Find where the given text appears and provide that cell's center as (x, y) coordinate. 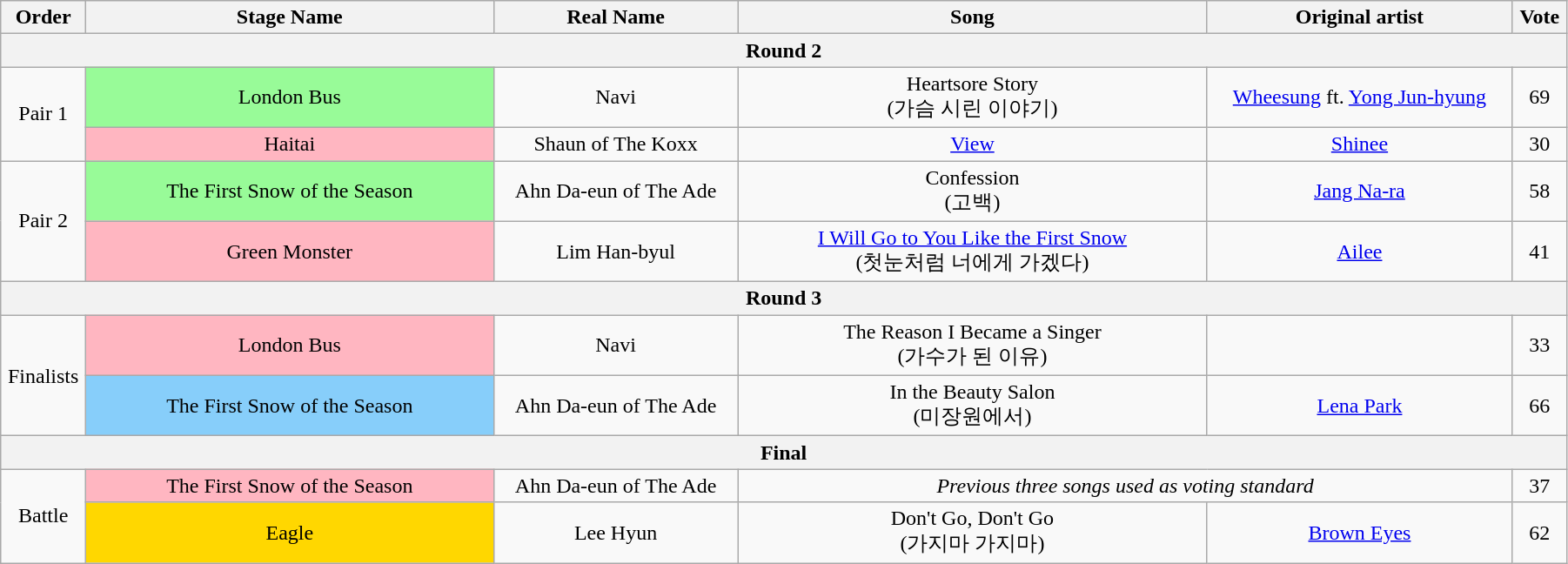
Green Monster (290, 252)
37 (1539, 486)
41 (1539, 252)
Lee Hyun (616, 533)
66 (1539, 406)
Previous three songs used as voting standard (1125, 486)
Final (784, 453)
Shinee (1359, 144)
Shaun of The Koxx (616, 144)
Original artist (1359, 17)
Song (973, 17)
Pair 1 (44, 114)
Pair 2 (44, 221)
In the Beauty Salon(미장원에서) (973, 406)
Round 2 (784, 50)
Lim Han-byul (616, 252)
Lena Park (1359, 406)
Stage Name (290, 17)
Vote (1539, 17)
69 (1539, 97)
30 (1539, 144)
58 (1539, 191)
Don't Go, Don't Go(가지마 가지마) (973, 533)
Confession(고백) (973, 191)
Brown Eyes (1359, 533)
Haitai (290, 144)
Battle (44, 516)
I Will Go to You Like the First Snow(첫눈처럼 너에게 가겠다) (973, 252)
33 (1539, 346)
Wheesung ft. Yong Jun-hyung (1359, 97)
Round 3 (784, 299)
Eagle (290, 533)
View (973, 144)
62 (1539, 533)
Heartsore Story(가슴 시린 이야기) (973, 97)
Ailee (1359, 252)
Order (44, 17)
Jang Na-ra (1359, 191)
Real Name (616, 17)
Finalists (44, 376)
The Reason I Became a Singer(가수가 된 이유) (973, 346)
